For the text-containing cell, return its midpoint in (X, Y) coordinate format. 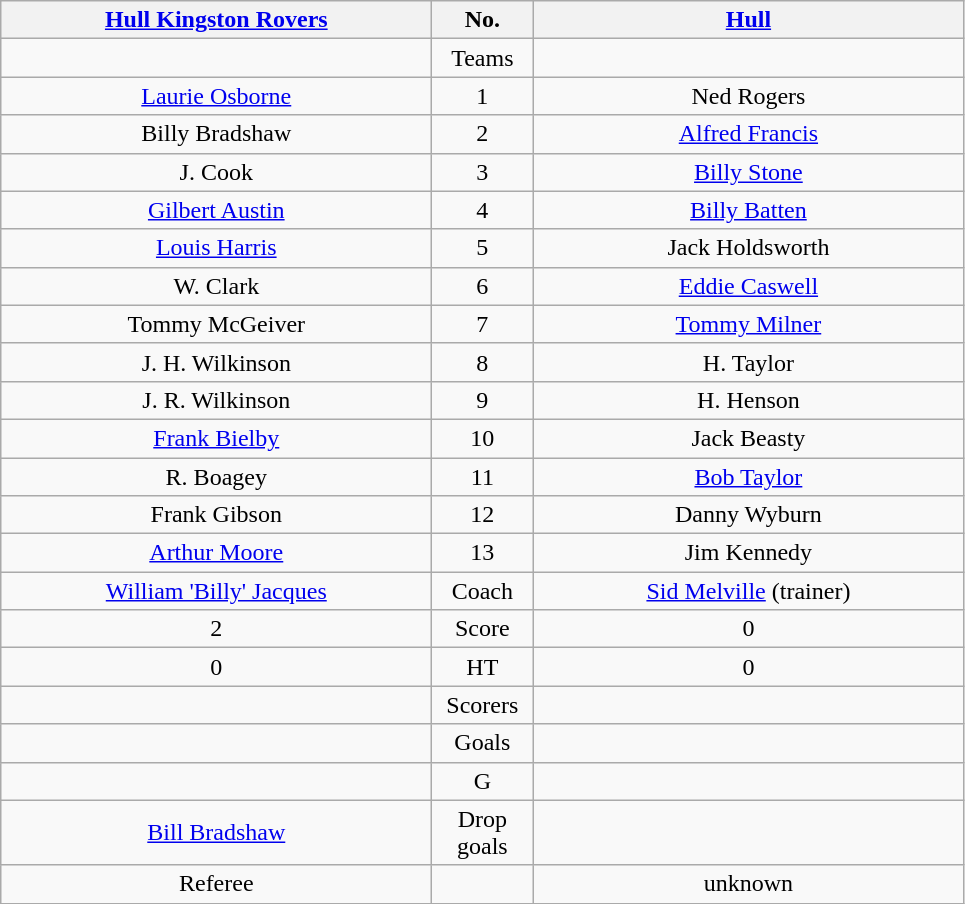
Coach (482, 591)
Billy Bradshaw (216, 134)
J. H. Wilkinson (216, 362)
Laurie Osborne (216, 96)
4 (482, 210)
Ned Rogers (748, 96)
Bill Bradshaw (216, 832)
R. Boagey (216, 477)
Frank Gibson (216, 515)
Drop goals (482, 832)
Score (482, 629)
Billy Stone (748, 172)
Hull (748, 20)
1 (482, 96)
Jack Holdsworth (748, 248)
Hull Kingston Rovers (216, 20)
11 (482, 477)
Referee (216, 884)
Jim Kennedy (748, 553)
J. R. Wilkinson (216, 400)
13 (482, 553)
Frank Bielby (216, 438)
9 (482, 400)
Arthur Moore (216, 553)
8 (482, 362)
Tommy McGeiver (216, 324)
Teams (482, 58)
5 (482, 248)
12 (482, 515)
10 (482, 438)
Jack Beasty (748, 438)
No. (482, 20)
Eddie Caswell (748, 286)
G (482, 781)
Goals (482, 743)
Louis Harris (216, 248)
H. Henson (748, 400)
Bob Taylor (748, 477)
Alfred Francis (748, 134)
W. Clark (216, 286)
Tommy Milner (748, 324)
Danny Wyburn (748, 515)
Sid Melville (trainer) (748, 591)
H. Taylor (748, 362)
William 'Billy' Jacques (216, 591)
HT (482, 667)
3 (482, 172)
7 (482, 324)
J. Cook (216, 172)
Scorers (482, 705)
unknown (748, 884)
Gilbert Austin (216, 210)
6 (482, 286)
Billy Batten (748, 210)
